Scan for the cell matching the given text and deliver its (x, y) coordinate at center. 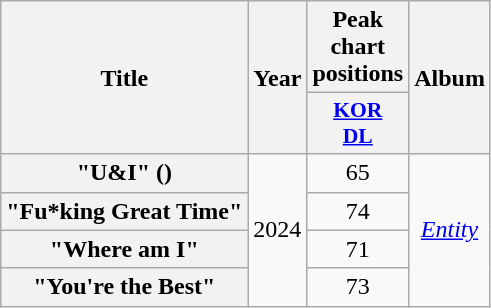
Peak chart positions (358, 47)
KORDL (358, 124)
74 (358, 211)
73 (358, 287)
"Fu*king Great Time" (124, 211)
71 (358, 249)
Entity (450, 230)
Album (450, 78)
2024 (278, 230)
Year (278, 78)
65 (358, 173)
Title (124, 78)
"You're the Best" (124, 287)
"Where am I" (124, 249)
"U&I" () (124, 173)
